From the cell containing the given text, extract its center point as [X, Y] coordinate. 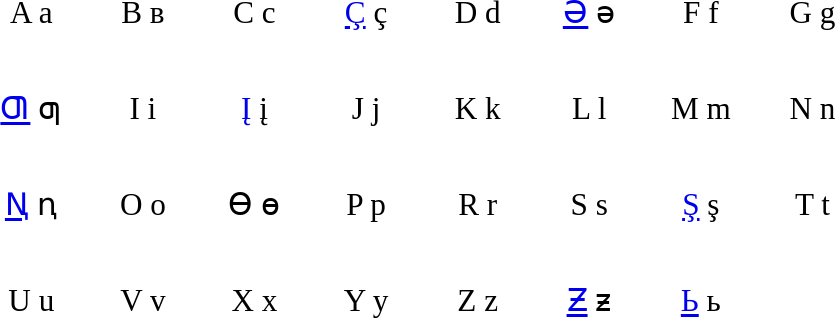
L l [590, 108]
O o [144, 204]
M m [702, 108]
Į į [254, 108]
Ş ş [702, 204]
I i [144, 108]
J j [366, 108]
K k [478, 108]
P p [366, 204]
S s [590, 204]
R r [478, 204]
Ө ө [254, 204]
